Provide the (X, Y) coordinate of the cell's center where the given text is located.  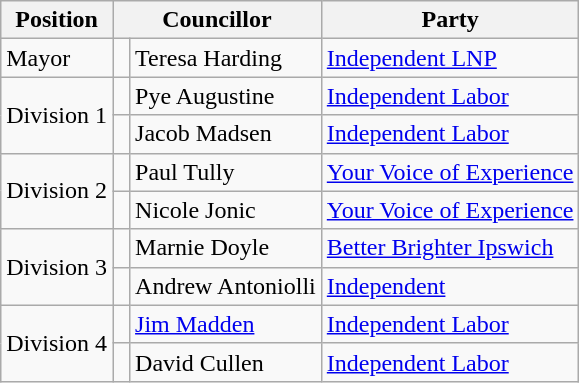
Nicole Jonic (226, 210)
Independent (450, 286)
Division 4 (57, 343)
Mayor (57, 58)
Division 1 (57, 115)
Councillor (216, 20)
Marnie Doyle (226, 248)
Party (450, 20)
Teresa Harding (226, 58)
Division 3 (57, 267)
Independent LNP (450, 58)
Better Brighter Ipswich (450, 248)
Jim Madden (226, 324)
Andrew Antoniolli (226, 286)
Jacob Madsen (226, 134)
Division 2 (57, 191)
David Cullen (226, 362)
Position (57, 20)
Paul Tully (226, 172)
Pye Augustine (226, 96)
